Identify which cell holds the provided text, then report its (x, y) central coordinate. 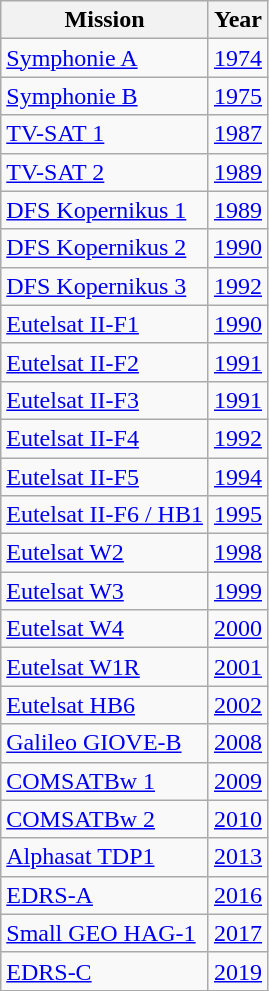
2013 (238, 857)
2017 (238, 933)
1998 (238, 553)
DFS Kopernikus 3 (105, 286)
1987 (238, 134)
Galileo GIOVE-B (105, 743)
1995 (238, 515)
COMSATBw 1 (105, 781)
Year (238, 20)
2000 (238, 629)
Alphasat TDP1 (105, 857)
Symphonie A (105, 58)
1994 (238, 477)
2001 (238, 667)
TV-SAT 1 (105, 134)
EDRS-A (105, 895)
Eutelsat W1R (105, 667)
Eutelsat II-F1 (105, 324)
EDRS-C (105, 971)
1975 (238, 96)
Eutelsat II-F3 (105, 400)
Mission (105, 20)
2010 (238, 819)
2019 (238, 971)
Eutelsat II-F6 / HB1 (105, 515)
Small GEO HAG-1 (105, 933)
1974 (238, 58)
Eutelsat W4 (105, 629)
2002 (238, 705)
Symphonie B (105, 96)
COMSATBw 2 (105, 819)
DFS Kopernikus 1 (105, 210)
2008 (238, 743)
2016 (238, 895)
1999 (238, 591)
DFS Kopernikus 2 (105, 248)
Eutelsat II-F2 (105, 362)
Eutelsat II-F5 (105, 477)
TV-SAT 2 (105, 172)
2009 (238, 781)
Eutelsat HB6 (105, 705)
Eutelsat W3 (105, 591)
Eutelsat W2 (105, 553)
Eutelsat II-F4 (105, 438)
